Return the [X, Y] coordinate for the center point of the cell that contains the specified text.  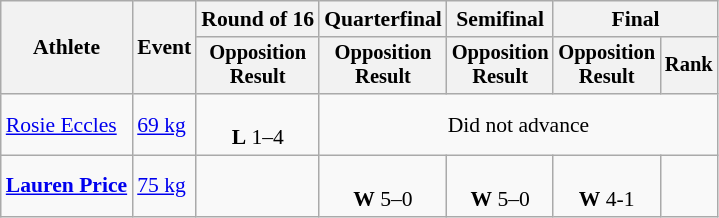
75 kg [164, 186]
Rank [689, 66]
Final [635, 19]
Athlete [66, 48]
Semifinal [500, 19]
Event [164, 48]
L 1–4 [258, 124]
Lauren Price [66, 186]
Did not advance [518, 124]
69 kg [164, 124]
Quarterfinal [383, 19]
W 4-1 [606, 186]
Round of 16 [258, 19]
Rosie Eccles [66, 124]
